Extract the (X, Y) coordinate from the center of the cell holding the provided text.  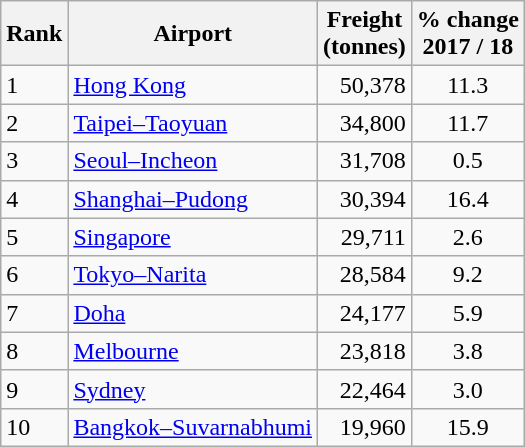
Doha (193, 313)
Tokyo–Narita (193, 275)
Airport (193, 34)
1 (34, 85)
5.9 (468, 313)
30,394 (365, 199)
6 (34, 275)
10 (34, 427)
2.6 (468, 237)
3.8 (468, 351)
16.4 (468, 199)
Singapore (193, 237)
3.0 (468, 389)
19,960 (365, 427)
11.7 (468, 123)
Shanghai–Pudong (193, 199)
Freight(tonnes) (365, 34)
24,177 (365, 313)
Bangkok–Suvarnabhumi (193, 427)
23,818 (365, 351)
29,711 (365, 237)
Taipei–Taoyuan (193, 123)
3 (34, 161)
% change2017 / 18 (468, 34)
8 (34, 351)
Hong Kong (193, 85)
Seoul–Incheon (193, 161)
Melbourne (193, 351)
Sydney (193, 389)
5 (34, 237)
34,800 (365, 123)
28,584 (365, 275)
31,708 (365, 161)
2 (34, 123)
15.9 (468, 427)
9 (34, 389)
7 (34, 313)
22,464 (365, 389)
Rank (34, 34)
0.5 (468, 161)
9.2 (468, 275)
4 (34, 199)
11.3 (468, 85)
50,378 (365, 85)
